Locate the cell with the specified text and output its (x, y) center coordinate. 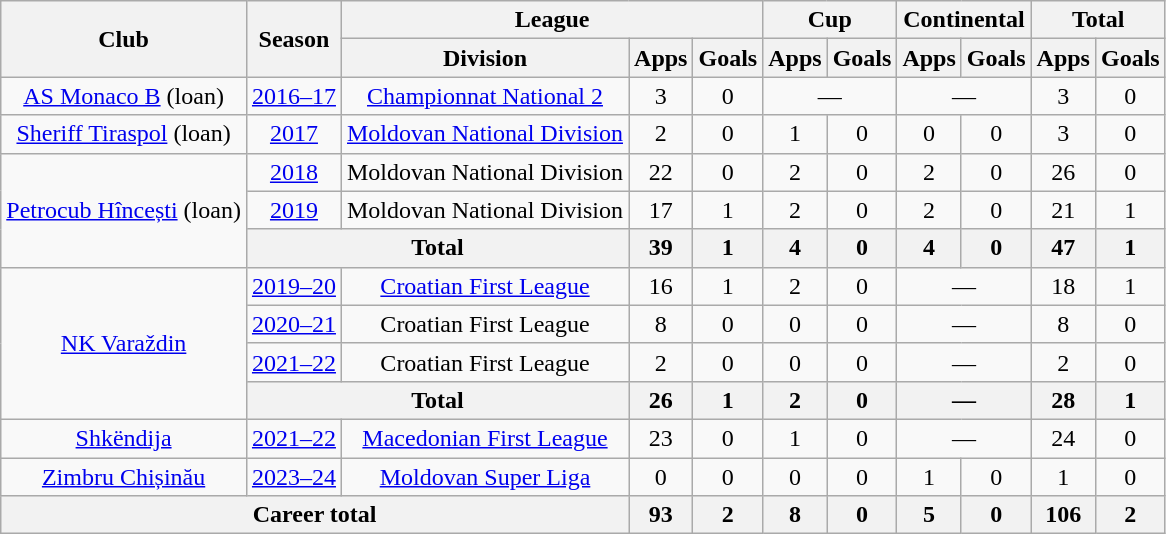
Club (124, 39)
2019 (294, 210)
Sheriff Tiraspol (loan) (124, 134)
Championnat National 2 (484, 96)
2017 (294, 134)
Shkëndija (124, 438)
Moldovan Super Liga (484, 477)
47 (1063, 248)
93 (661, 515)
24 (1063, 438)
16 (661, 286)
21 (1063, 210)
18 (1063, 286)
106 (1063, 515)
23 (661, 438)
Division (484, 58)
5 (929, 515)
Season (294, 39)
League (552, 20)
17 (661, 210)
2023–24 (294, 477)
Continental (964, 20)
Macedonian First League (484, 438)
2018 (294, 172)
Career total (315, 515)
Cup (830, 20)
2020–21 (294, 324)
AS Monaco B (loan) (124, 96)
2016–17 (294, 96)
Zimbru Chișinău (124, 477)
39 (661, 248)
22 (661, 172)
Petrocub Hîncești (loan) (124, 210)
NK Varaždin (124, 343)
2019–20 (294, 286)
28 (1063, 400)
